Extract the [X, Y] coordinate from the center of the cell holding the provided text.  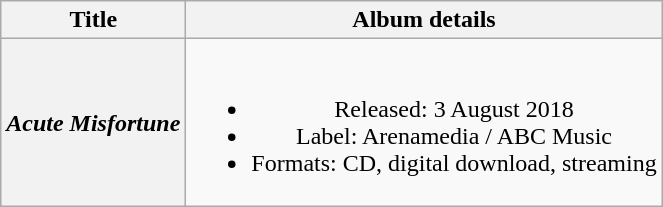
Acute Misfortune [94, 122]
Released: 3 August 2018Label: Arenamedia / ABC MusicFormats: CD, digital download, streaming [424, 122]
Title [94, 20]
Album details [424, 20]
